For the text-containing cell, return its midpoint in (x, y) coordinate format. 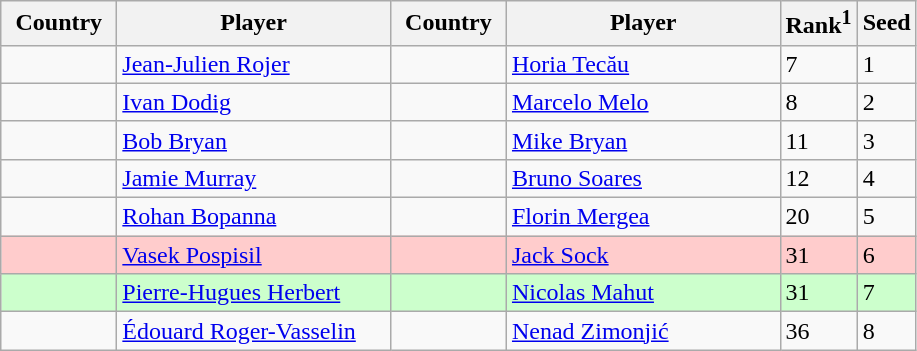
Bruno Soares (643, 178)
5 (886, 217)
Seed (886, 24)
Vasek Pospisil (254, 255)
20 (818, 217)
Nenad Zimonjić (643, 331)
6 (886, 255)
2 (886, 102)
12 (818, 178)
36 (818, 331)
Jamie Murray (254, 178)
Bob Bryan (254, 140)
Nicolas Mahut (643, 293)
3 (886, 140)
1 (886, 64)
Rank1 (818, 24)
11 (818, 140)
Mike Bryan (643, 140)
Marcelo Melo (643, 102)
Pierre-Hugues Herbert (254, 293)
Horia Tecău (643, 64)
Florin Mergea (643, 217)
4 (886, 178)
Édouard Roger-Vasselin (254, 331)
Rohan Bopanna (254, 217)
Ivan Dodig (254, 102)
Jean-Julien Rojer (254, 64)
Jack Sock (643, 255)
